Locate the cell with the specified text and output its (X, Y) center coordinate. 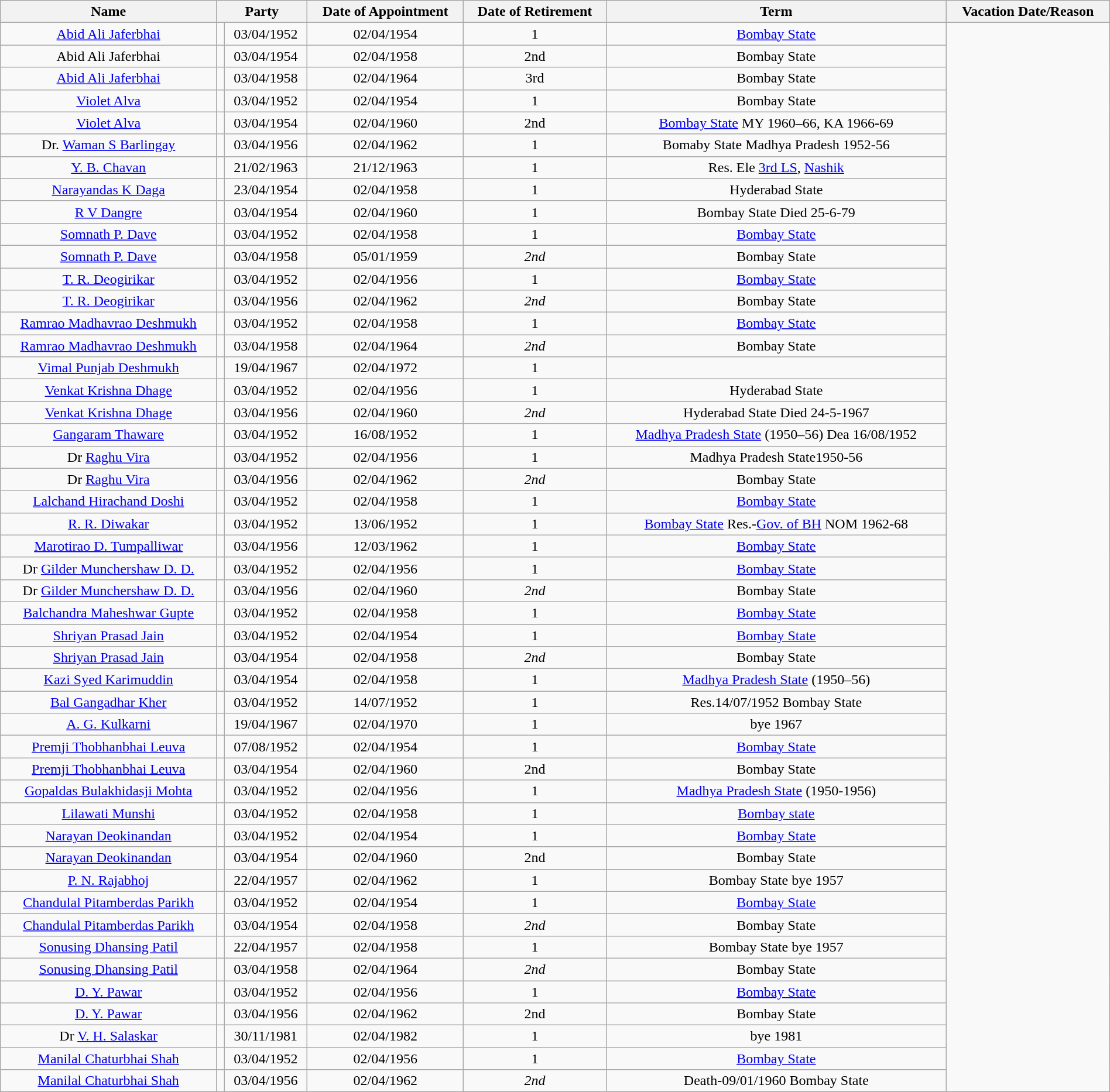
Y. B. Chavan (109, 167)
Bal Gangadhar Kher (109, 702)
Marotirao D. Tumpalliwar (109, 546)
Party (262, 12)
02/04/1982 (385, 1036)
07/08/1952 (266, 747)
Dr. Waman S Barlingay (109, 145)
Term (776, 12)
Madhya Pradesh State (1950-1956) (776, 791)
Hyderabad State Died 24-5-1967 (776, 413)
Balchandra Maheshwar Gupte (109, 613)
23/04/1954 (266, 190)
bye 1967 (776, 724)
Gangaram Thaware (109, 435)
30/11/1981 (266, 1036)
3rd (535, 78)
Kazi Syed Karimuddin (109, 680)
13/06/1952 (385, 524)
16/08/1952 (385, 435)
Bombay State Res.-Gov. of BH NOM 1962-68 (776, 524)
Gopaldas Bulakhidasji Mohta (109, 791)
12/03/1962 (385, 546)
Lilawati Munshi (109, 813)
A. G. Kulkarni (109, 724)
Bombay State Died 25-6-79 (776, 212)
Narayandas K Daga (109, 190)
P. N. Rajabhoj (109, 880)
R. R. Diwakar (109, 524)
Bomaby State Madhya Pradesh 1952-56 (776, 145)
21/12/1963 (385, 167)
Date of Retirement (535, 12)
Lalchand Hirachand Doshi (109, 502)
Res.14/07/1952 Bombay State (776, 702)
Madhya Pradesh State (1950–56) (776, 680)
Madhya Pradesh State (1950–56) Dea 16/08/1952 (776, 435)
Bombay State MY 1960–66, KA 1966-69 (776, 123)
Vacation Date/Reason (1028, 12)
14/07/1952 (385, 702)
21/02/1963 (266, 167)
02/04/1970 (385, 724)
Name (109, 12)
Date of Appointment (385, 12)
Bombay state (776, 813)
Dr V. H. Salaskar (109, 1036)
R V Dangre (109, 212)
02/04/1972 (385, 368)
Madhya Pradesh State1950-56 (776, 457)
Vimal Punjab Deshmukh (109, 368)
05/01/1959 (385, 256)
Res. Ele 3rd LS, Nashik (776, 167)
bye 1981 (776, 1036)
Death-09/01/1960 Bombay State (776, 1081)
